Pinpoint the cell where the given text exists, returning its [X, Y] midpoint coordinate. 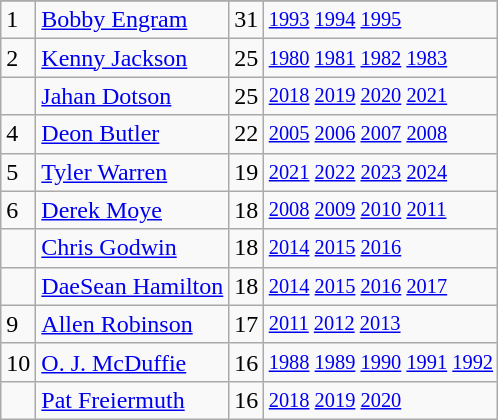
1988 1989 1990 1991 1992 [381, 362]
19 [246, 172]
Kenny Jackson [132, 58]
Deon Butler [132, 134]
Chris Godwin [132, 248]
22 [246, 134]
Jahan Dotson [132, 96]
2 [18, 58]
17 [246, 324]
2021 2022 2023 2024 [381, 172]
1993 1994 1995 [381, 20]
O. J. McDuffie [132, 362]
Derek Moye [132, 210]
1 [18, 20]
1980 1981 1982 1983 [381, 58]
2014 2015 2016 2017 [381, 286]
Pat Freiermuth [132, 400]
2008 2009 2010 2011 [381, 210]
2018 2019 2020 2021 [381, 96]
2014 2015 2016 [381, 248]
31 [246, 20]
10 [18, 362]
2011 2012 2013 [381, 324]
2005 2006 2007 2008 [381, 134]
DaeSean Hamilton [132, 286]
Bobby Engram [132, 20]
4 [18, 134]
6 [18, 210]
2018 2019 2020 [381, 400]
Tyler Warren [132, 172]
9 [18, 324]
5 [18, 172]
Allen Robinson [132, 324]
